Capture the cell that displays the provided text and extract its (X, Y) central coordinate. 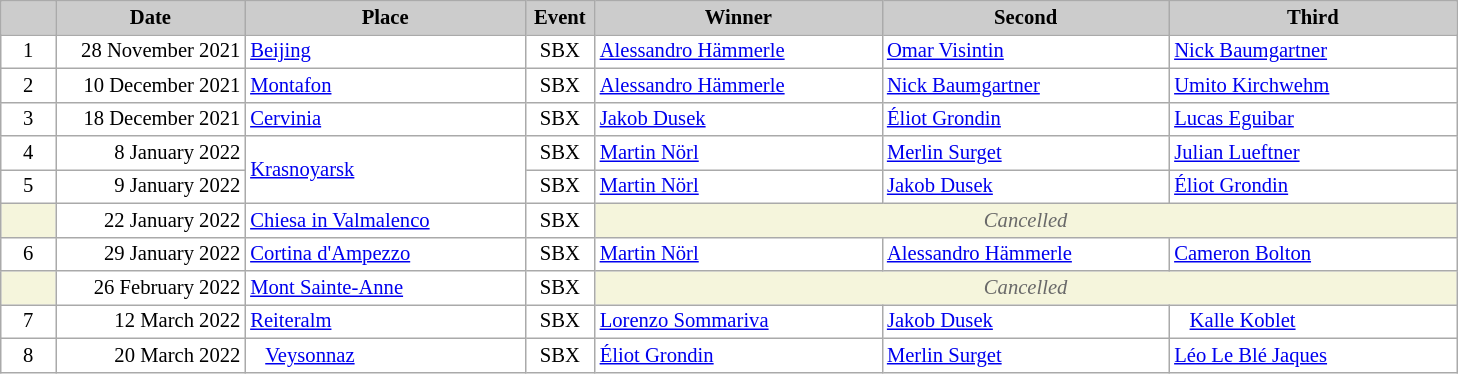
Umito Kirchwehm (1312, 85)
9 January 2022 (151, 186)
Lucas Eguibar (1312, 119)
20 March 2022 (151, 355)
Léo Le Blé Jaques (1312, 355)
22 January 2022 (151, 220)
2 (28, 85)
Reiteralm (385, 321)
Chiesa in Valmalenco (385, 220)
8 January 2022 (151, 153)
4 (28, 153)
Third (1312, 17)
12 March 2022 (151, 321)
1 (28, 51)
Montafon (385, 85)
6 (28, 254)
Second (1026, 17)
10 December 2021 (151, 85)
Date (151, 17)
Event (560, 17)
5 (28, 186)
3 (28, 119)
7 (28, 321)
Cervinia (385, 119)
Veysonnaz (385, 355)
Omar Visintin (1026, 51)
Cameron Bolton (1312, 254)
28 November 2021 (151, 51)
Winner (738, 17)
Place (385, 17)
Kalle Koblet (1312, 321)
Mont Sainte-Anne (385, 287)
26 February 2022 (151, 287)
18 December 2021 (151, 119)
Lorenzo Sommariva (738, 321)
29 January 2022 (151, 254)
Julian Lueftner (1312, 153)
Beijing (385, 51)
8 (28, 355)
Cortina d'Ampezzo (385, 254)
Krasnoyarsk (385, 170)
